Extract the [x, y] coordinate from the center of the cell holding the provided text.  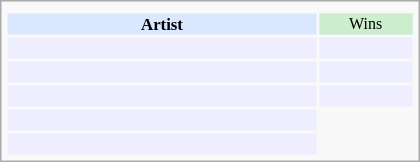
Artist [162, 24]
Wins [366, 24]
